Locate the cell with the specified text and output its [x, y] center coordinate. 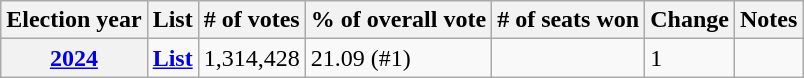
2024 [74, 58]
% of overall vote [398, 20]
1,314,428 [252, 58]
Change [690, 20]
Election year [74, 20]
# of votes [252, 20]
1 [690, 58]
Notes [768, 20]
# of seats won [568, 20]
21.09 (#1) [398, 58]
